Find where the given text appears and provide that cell's center as (x, y) coordinate. 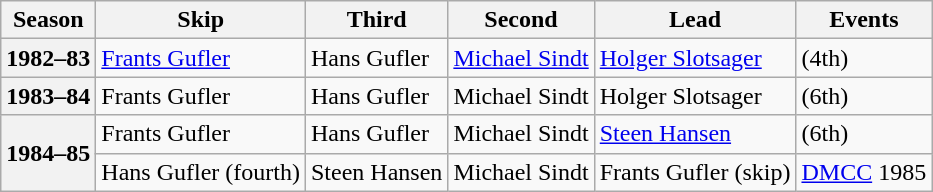
Second (521, 20)
Lead (695, 20)
1984–85 (48, 153)
Hans Gufler (fourth) (201, 172)
1982–83 (48, 58)
DMCC 1985 (864, 172)
Third (376, 20)
(4th) (864, 58)
Frants Gufler (skip) (695, 172)
Season (48, 20)
Events (864, 20)
1983–84 (48, 96)
Skip (201, 20)
